Provide the (X, Y) coordinate of the cell's center where the given text is located.  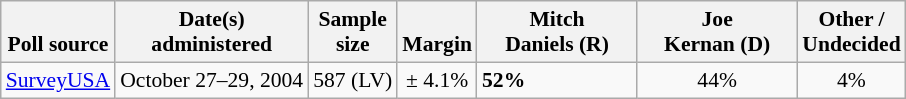
October 27–29, 2004 (212, 80)
Poll source (58, 32)
Samplesize (352, 32)
± 4.1% (437, 80)
JoeKernan (D) (717, 32)
Other /Undecided (851, 32)
587 (LV) (352, 80)
SurveyUSA (58, 80)
MitchDaniels (R) (557, 32)
44% (717, 80)
Margin (437, 32)
Date(s)administered (212, 32)
52% (557, 80)
4% (851, 80)
